Return (X, Y) of the center of cell containing provided text 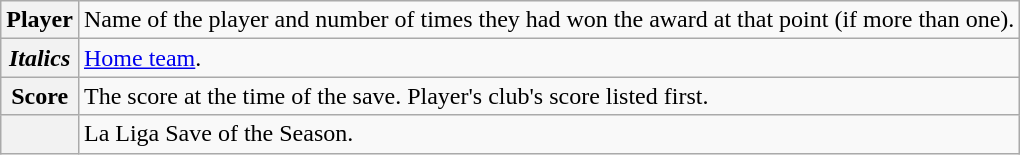
Home team. (548, 58)
Player (40, 20)
The score at the time of the save. Player's club's score listed first. (548, 96)
Italics (40, 58)
Name of the player and number of times they had won the award at that point (if more than one). (548, 20)
La Liga Save of the Season. (548, 134)
Score (40, 96)
